Find where the given text appears and provide that cell's center as (x, y) coordinate. 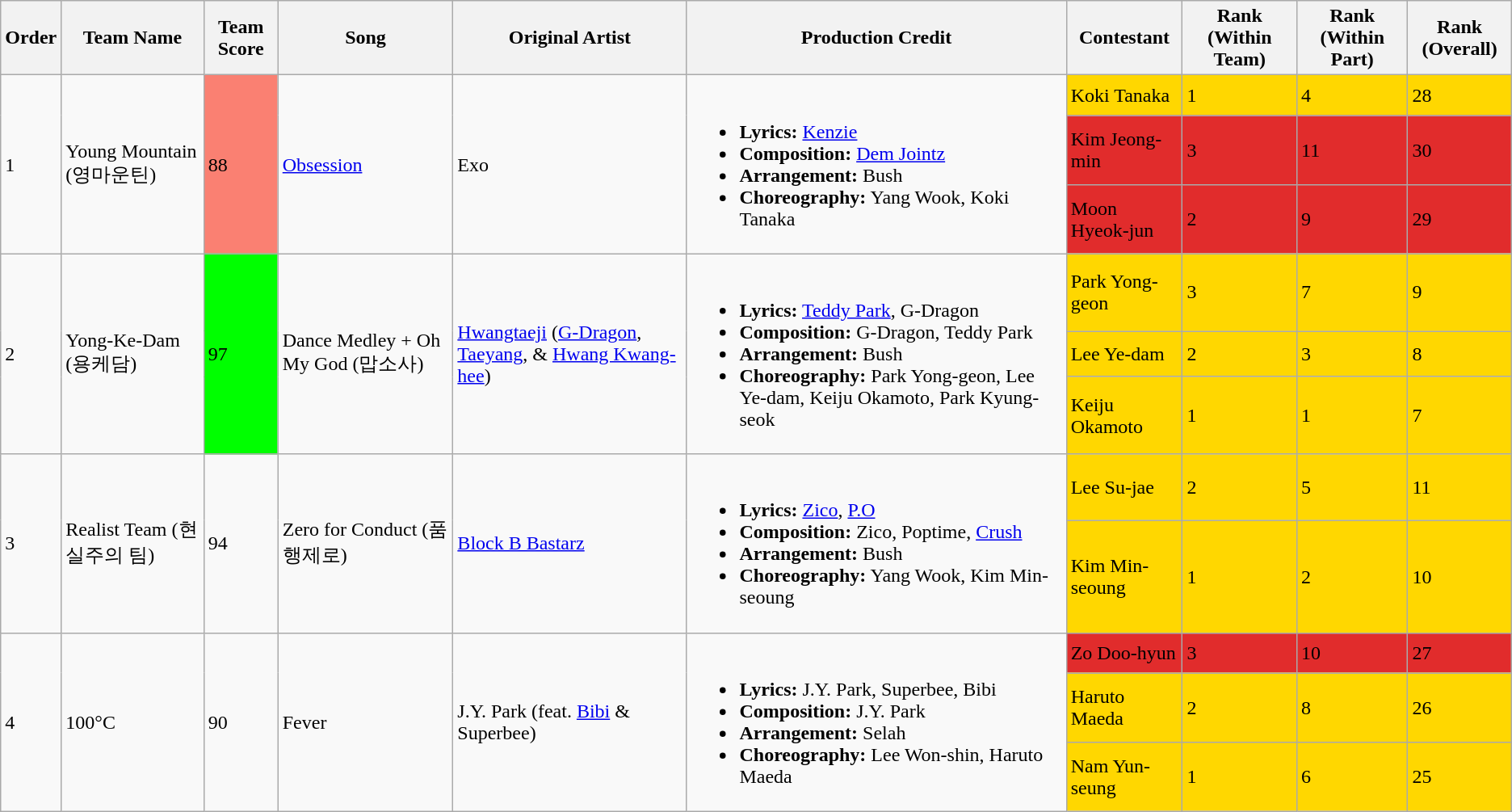
Moon Hyeok-jun (1124, 219)
Rank (Within Part) (1352, 38)
Production Credit (876, 38)
5 (1352, 487)
Contestant (1124, 38)
Koki Tanaka (1124, 95)
88 (241, 165)
29 (1459, 219)
90 (241, 722)
26 (1459, 708)
Lyrics: KenzieComposition: Dem JointzArrangement: BushChoreography: Yang Wook, Koki Tanaka (876, 165)
Park Yong-geon (1124, 292)
Team Score (241, 38)
Block B Bastarz (570, 543)
Haruto Maeda (1124, 708)
Kim Min-seoung (1124, 577)
Dance Medley + Oh My God (맙소사) (365, 354)
Zo Doo-hyun (1124, 653)
Song (365, 38)
Young Mountain (영마운틴) (132, 165)
Lyrics: Zico, P.OComposition: Zico, Poptime, CrushArrangement: BushChoreography: Yang Wook, Kim Min-seoung (876, 543)
25 (1459, 777)
Realist Team (현실주의 팀) (132, 543)
Nam Yun-seung (1124, 777)
97 (241, 354)
94 (241, 543)
Rank (Overall) (1459, 38)
Obsession (365, 165)
27 (1459, 653)
Fever (365, 722)
28 (1459, 95)
Lee Ye-dam (1124, 354)
Kim Jeong-min (1124, 150)
Hwangtaeji (G-Dragon, Taeyang, & Hwang Kwang-hee) (570, 354)
Lee Su-jae (1124, 487)
Order (31, 38)
Zero for Conduct (품행제로) (365, 543)
6 (1352, 777)
Yong-Ke-Dam (용케담) (132, 354)
30 (1459, 150)
100°C (132, 722)
Keiju Okamoto (1124, 415)
Rank (Within Team) (1240, 38)
Original Artist (570, 38)
Lyrics: J.Y. Park, Superbee, BibiComposition: J.Y. ParkArrangement: SelahChoreography: Lee Won-shin, Haruto Maeda (876, 722)
J.Y. Park (feat. Bibi & Superbee) (570, 722)
Team Name (132, 38)
Exo (570, 165)
